Pinpoint the cell where the given text exists, returning its [x, y] midpoint coordinate. 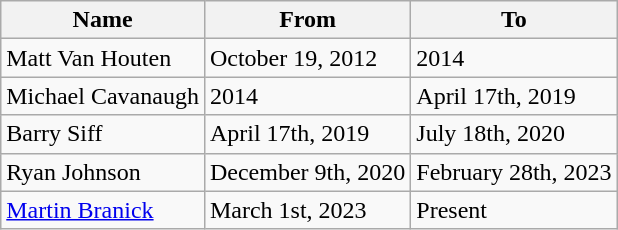
Martin Branick [103, 210]
March 1st, 2023 [307, 210]
October 19, 2012 [307, 58]
July 18th, 2020 [514, 134]
Present [514, 210]
Ryan Johnson [103, 172]
February 28th, 2023 [514, 172]
Matt Van Houten [103, 58]
Barry Siff [103, 134]
Name [103, 20]
Michael Cavanaugh [103, 96]
To [514, 20]
From [307, 20]
December 9th, 2020 [307, 172]
